Detect which cell encompasses the target text, then output its (X, Y) center coordinate. 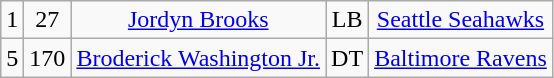
Broderick Washington Jr. (198, 58)
1 (12, 20)
Baltimore Ravens (461, 58)
170 (48, 58)
5 (12, 58)
27 (48, 20)
LB (348, 20)
DT (348, 58)
Jordyn Brooks (198, 20)
Seattle Seahawks (461, 20)
